Return the [X, Y] coordinate for the center point of the cell that contains the specified text.  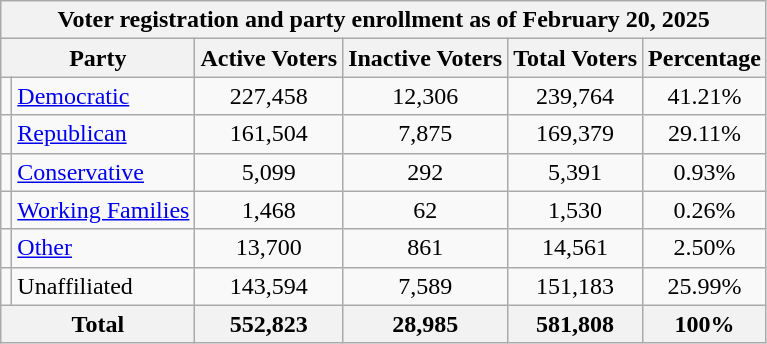
100% [705, 324]
Unaffiliated [104, 286]
552,823 [269, 324]
581,808 [576, 324]
Party [98, 58]
143,594 [269, 286]
14,561 [576, 248]
1,530 [576, 210]
5,391 [576, 172]
Active Voters [269, 58]
41.21% [705, 96]
161,504 [269, 134]
Conservative [104, 172]
7,875 [426, 134]
62 [426, 210]
0.26% [705, 210]
12,306 [426, 96]
Total Voters [576, 58]
7,589 [426, 286]
25.99% [705, 286]
292 [426, 172]
Working Families [104, 210]
Inactive Voters [426, 58]
227,458 [269, 96]
Democratic [104, 96]
29.11% [705, 134]
2.50% [705, 248]
5,099 [269, 172]
Other [104, 248]
13,700 [269, 248]
28,985 [426, 324]
0.93% [705, 172]
169,379 [576, 134]
Republican [104, 134]
Percentage [705, 58]
1,468 [269, 210]
Total [98, 324]
239,764 [576, 96]
861 [426, 248]
151,183 [576, 286]
Voter registration and party enrollment as of February 20, 2025 [384, 20]
